Detect which cell encompasses the target text, then output its [X, Y] center coordinate. 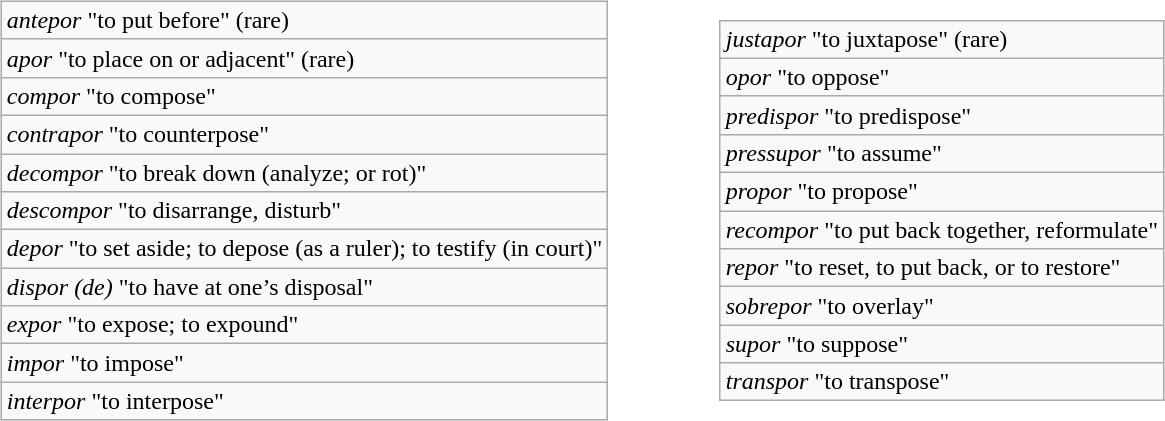
contrapor "to counterpose" [304, 134]
transpor "to transpose" [942, 382]
compor "to compose" [304, 96]
dispor (de) "to have at one’s disposal" [304, 287]
pressupor "to assume" [942, 153]
impor "to impose" [304, 363]
expor "to expose; to expound" [304, 325]
apor "to place on or adjacent" (rare) [304, 58]
interpor "to interpose" [304, 401]
descompor "to disarrange, disturb" [304, 211]
antepor "to put before" (rare) [304, 20]
decompor "to break down (analyze; or rot)" [304, 173]
predispor "to predispose" [942, 115]
recompor "to put back together, reformulate" [942, 230]
repor "to reset, to put back, or to restore" [942, 268]
supor "to suppose" [942, 344]
depor "to set aside; to depose (as a ruler); to testify (in court)" [304, 249]
justapor "to juxtapose" (rare) [942, 39]
propor "to propose" [942, 192]
sobrepor "to overlay" [942, 306]
opor "to oppose" [942, 77]
